Output the (X, Y) coordinate of the center of the cell containing the given text.  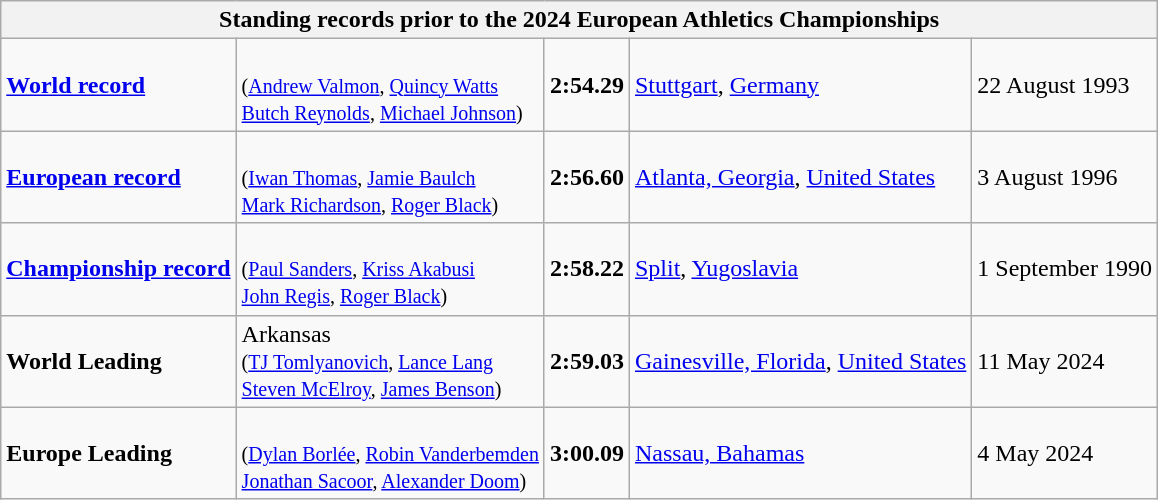
Stuttgart, Germany (800, 85)
Nassau, Bahamas (800, 453)
22 August 1993 (1065, 85)
European record (118, 177)
(Dylan Borlée, Robin VanderbemdenJonathan Sacoor, Alexander Doom) (390, 453)
(Andrew Valmon, Quincy WattsButch Reynolds, Michael Johnson) (390, 85)
Europe Leading (118, 453)
World record (118, 85)
(Iwan Thomas, Jamie BaulchMark Richardson, Roger Black) (390, 177)
11 May 2024 (1065, 361)
Arkansas(TJ Tomlyanovich, Lance LangSteven McElroy, James Benson) (390, 361)
World Leading (118, 361)
4 May 2024 (1065, 453)
2:59.03 (586, 361)
2:58.22 (586, 269)
3 August 1996 (1065, 177)
(Paul Sanders, Kriss AkabusiJohn Regis, Roger Black) (390, 269)
Gainesville, Florida, United States (800, 361)
3:00.09 (586, 453)
Standing records prior to the 2024 European Athletics Championships (580, 20)
2:56.60 (586, 177)
1 September 1990 (1065, 269)
Atlanta, Georgia, United States (800, 177)
Championship record (118, 269)
Split, Yugoslavia (800, 269)
2:54.29 (586, 85)
